Determine the [x, y] coordinate at the center of the cell enclosing the given text.  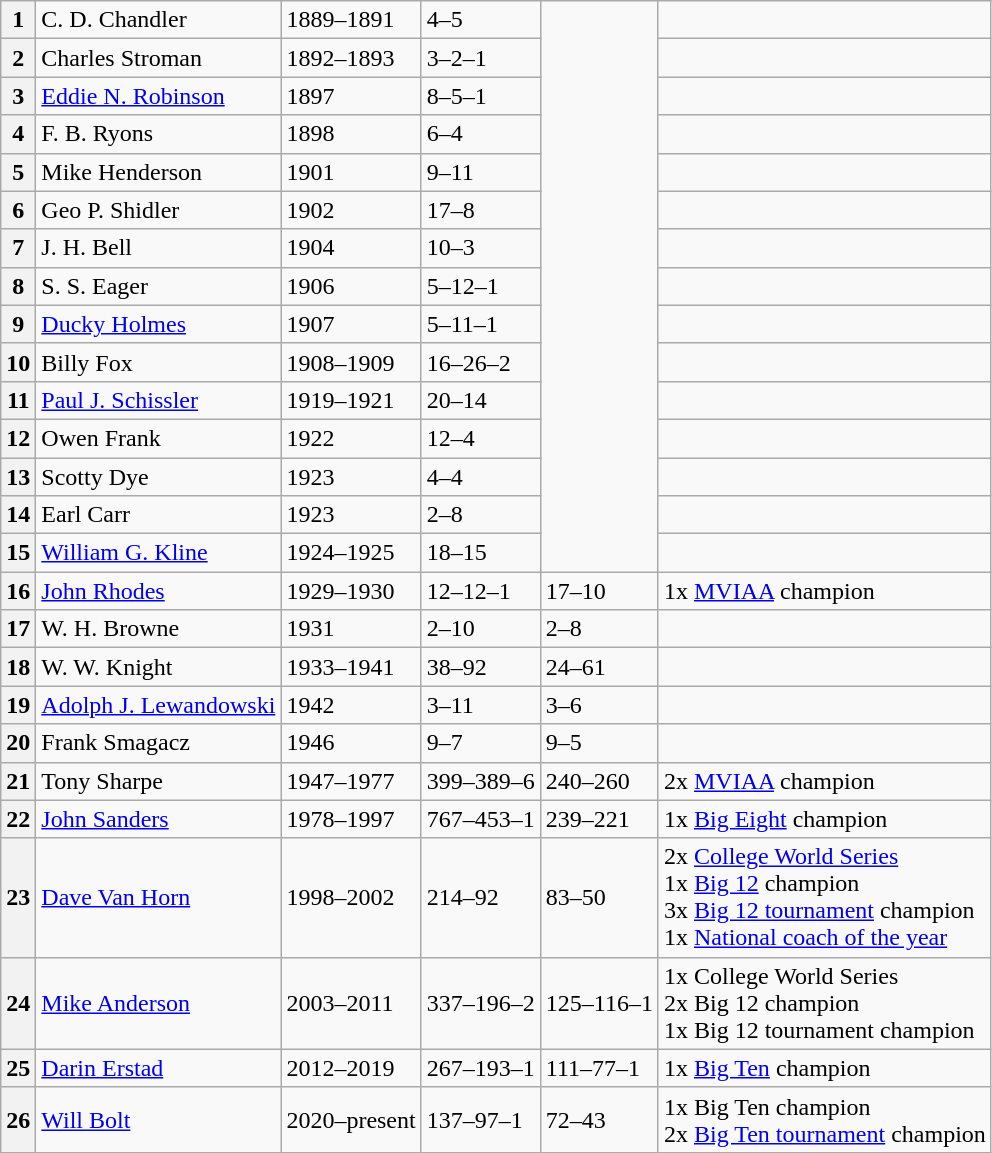
3 [18, 96]
2x College World Series 1x Big 12 champion 3x Big 12 tournament champion 1x National coach of the year [824, 898]
10 [18, 362]
2x MVIAA champion [824, 781]
1922 [351, 438]
21 [18, 781]
15 [18, 553]
137–97–1 [480, 1120]
1892–1893 [351, 58]
Charles Stroman [158, 58]
1x College World Series 2x Big 12 champion 1x Big 12 tournament champion [824, 1003]
12–4 [480, 438]
14 [18, 515]
1902 [351, 210]
12–12–1 [480, 591]
9–11 [480, 172]
Eddie N. Robinson [158, 96]
J. H. Bell [158, 248]
John Rhodes [158, 591]
337–196–2 [480, 1003]
Frank Smagacz [158, 743]
8–5–1 [480, 96]
10–3 [480, 248]
20–14 [480, 400]
Billy Fox [158, 362]
1 [18, 20]
S. S. Eager [158, 286]
1978–1997 [351, 819]
214–92 [480, 898]
3–6 [599, 705]
1947–1977 [351, 781]
1929–1930 [351, 591]
John Sanders [158, 819]
Owen Frank [158, 438]
9–5 [599, 743]
767–453–1 [480, 819]
7 [18, 248]
Earl Carr [158, 515]
1933–1941 [351, 667]
3–11 [480, 705]
1998–2002 [351, 898]
2 [18, 58]
2–10 [480, 629]
17 [18, 629]
Dave Van Horn [158, 898]
24–61 [599, 667]
17–8 [480, 210]
12 [18, 438]
1946 [351, 743]
Geo P. Shidler [158, 210]
5 [18, 172]
Mike Henderson [158, 172]
Mike Anderson [158, 1003]
16–26–2 [480, 362]
1897 [351, 96]
13 [18, 477]
11 [18, 400]
C. D. Chandler [158, 20]
4–5 [480, 20]
1x Big Eight champion [824, 819]
Scotty Dye [158, 477]
16 [18, 591]
1908–1909 [351, 362]
Will Bolt [158, 1120]
1931 [351, 629]
20 [18, 743]
1904 [351, 248]
Tony Sharpe [158, 781]
1x Big Ten champion 2x Big Ten tournament champion [824, 1120]
W. H. Browne [158, 629]
1942 [351, 705]
125–116–1 [599, 1003]
239–221 [599, 819]
22 [18, 819]
5–11–1 [480, 324]
1x Big Ten champion [824, 1068]
William G. Kline [158, 553]
9 [18, 324]
9–7 [480, 743]
17–10 [599, 591]
2003–2011 [351, 1003]
83–50 [599, 898]
267–193–1 [480, 1068]
4–4 [480, 477]
6–4 [480, 134]
240–260 [599, 781]
72–43 [599, 1120]
24 [18, 1003]
1901 [351, 172]
Ducky Holmes [158, 324]
399–389–6 [480, 781]
111–77–1 [599, 1068]
1907 [351, 324]
4 [18, 134]
3–2–1 [480, 58]
23 [18, 898]
6 [18, 210]
1889–1891 [351, 20]
1919–1921 [351, 400]
Paul J. Schissler [158, 400]
1906 [351, 286]
25 [18, 1068]
1898 [351, 134]
W. W. Knight [158, 667]
Adolph J. Lewandowski [158, 705]
1x MVIAA champion [824, 591]
26 [18, 1120]
2012–2019 [351, 1068]
1924–1925 [351, 553]
F. B. Ryons [158, 134]
Darin Erstad [158, 1068]
5–12–1 [480, 286]
18–15 [480, 553]
2020–present [351, 1120]
19 [18, 705]
8 [18, 286]
18 [18, 667]
38–92 [480, 667]
